Provide the [x, y] coordinate of the cell's center where the given text is located.  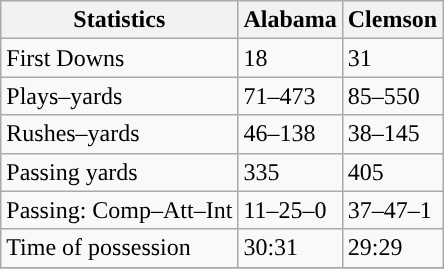
Plays–yards [120, 96]
Statistics [120, 20]
30:31 [290, 248]
Rushes–yards [120, 134]
85–550 [392, 96]
405 [392, 172]
18 [290, 58]
First Downs [120, 58]
Clemson [392, 20]
71–473 [290, 96]
29:29 [392, 248]
38–145 [392, 134]
31 [392, 58]
Alabama [290, 20]
Time of possession [120, 248]
335 [290, 172]
46–138 [290, 134]
Passing yards [120, 172]
Passing: Comp–Att–Int [120, 210]
37–47–1 [392, 210]
11–25–0 [290, 210]
